Return the [X, Y] coordinate for the center point of the cell that contains the specified text.  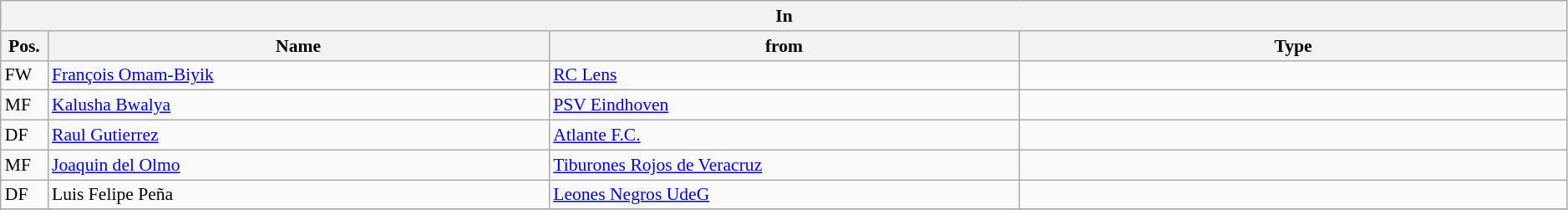
Joaquin del Olmo [298, 165]
François Omam-Biyik [298, 75]
Kalusha Bwalya [298, 105]
Atlante F.C. [784, 136]
PSV Eindhoven [784, 105]
In [784, 16]
Pos. [24, 46]
RC Lens [784, 75]
Tiburones Rojos de Veracruz [784, 165]
FW [24, 75]
Raul Gutierrez [298, 136]
Luis Felipe Peña [298, 195]
Leones Negros UdeG [784, 195]
Type [1293, 46]
from [784, 46]
Name [298, 46]
